Scan for the cell matching the given text and deliver its [X, Y] coordinate at center. 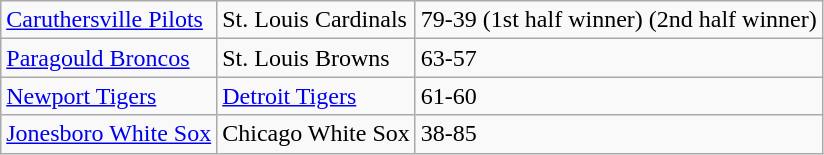
Chicago White Sox [316, 134]
Detroit Tigers [316, 96]
Jonesboro White Sox [109, 134]
61-60 [618, 96]
Newport Tigers [109, 96]
Paragould Broncos [109, 58]
St. Louis Browns [316, 58]
St. Louis Cardinals [316, 20]
63-57 [618, 58]
79-39 (1st half winner) (2nd half winner) [618, 20]
38-85 [618, 134]
Caruthersville Pilots [109, 20]
